Extract the [X, Y] coordinate from the center of the cell holding the provided text.  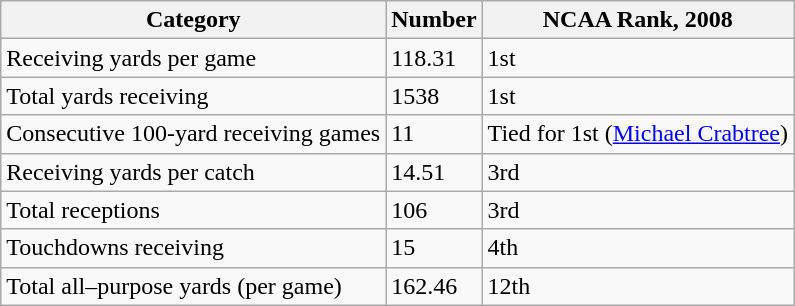
1538 [434, 96]
Tied for 1st (Michael Crabtree) [638, 134]
Receiving yards per game [194, 58]
Consecutive 100-yard receiving games [194, 134]
NCAA Rank, 2008 [638, 20]
Receiving yards per catch [194, 172]
Total yards receiving [194, 96]
118.31 [434, 58]
Number [434, 20]
Total receptions [194, 210]
162.46 [434, 286]
15 [434, 248]
12th [638, 286]
Total all–purpose yards (per game) [194, 286]
14.51 [434, 172]
11 [434, 134]
4th [638, 248]
Touchdowns receiving [194, 248]
106 [434, 210]
Category [194, 20]
